Locate the cell with the specified text and output its (x, y) center coordinate. 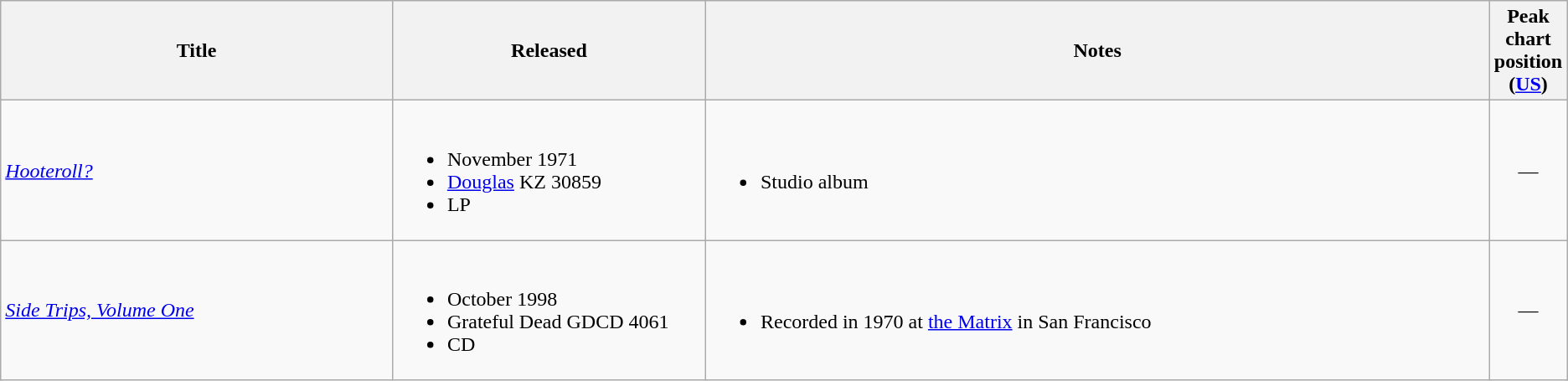
Peak chart position (US) (1529, 50)
Notes (1097, 50)
Released (549, 50)
Studio album (1097, 171)
Title (197, 50)
Recorded in 1970 at the Matrix in San Francisco (1097, 310)
October 1998Grateful Dead GDCD 4061CD (549, 310)
Hooteroll? (197, 171)
November 1971Douglas KZ 30859LP (549, 171)
Side Trips, Volume One (197, 310)
